Extract the [X, Y] coordinate from the center of the cell holding the provided text.  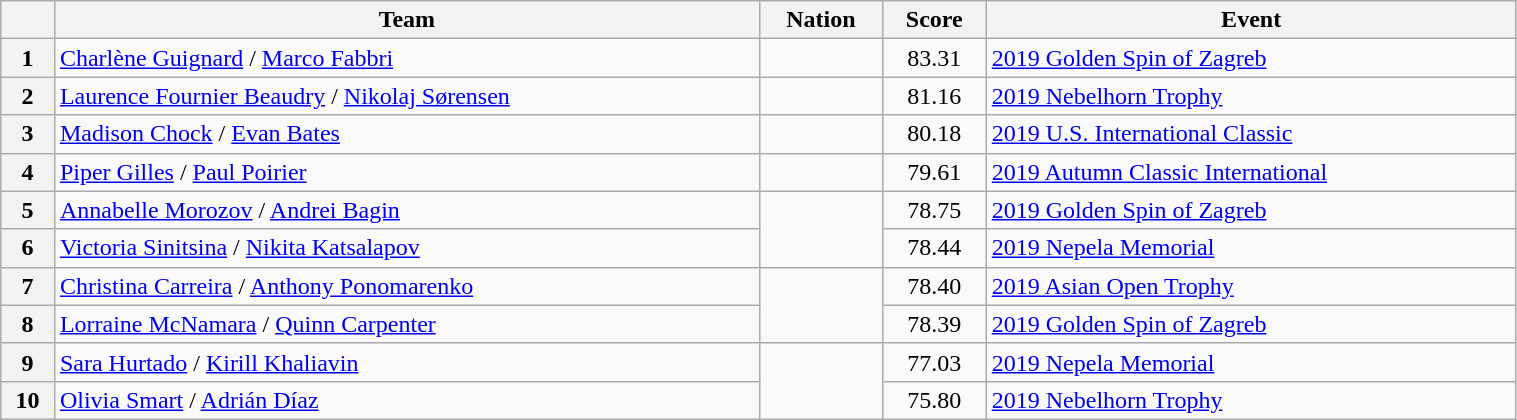
Nation [820, 20]
Sara Hurtado / Kirill Khaliavin [406, 362]
Score [934, 20]
Event [1251, 20]
3 [28, 134]
5 [28, 210]
Charlène Guignard / Marco Fabbri [406, 58]
80.18 [934, 134]
2019 U.S. International Classic [1251, 134]
2 [28, 96]
8 [28, 324]
7 [28, 286]
Piper Gilles / Paul Poirier [406, 172]
2019 Asian Open Trophy [1251, 286]
Olivia Smart / Adrián Díaz [406, 400]
10 [28, 400]
Team [406, 20]
Annabelle Morozov / Andrei Bagin [406, 210]
77.03 [934, 362]
2019 Autumn Classic International [1251, 172]
75.80 [934, 400]
4 [28, 172]
Victoria Sinitsina / Nikita Katsalapov [406, 248]
1 [28, 58]
Lorraine McNamara / Quinn Carpenter [406, 324]
83.31 [934, 58]
78.75 [934, 210]
9 [28, 362]
78.39 [934, 324]
Madison Chock / Evan Bates [406, 134]
81.16 [934, 96]
78.44 [934, 248]
78.40 [934, 286]
79.61 [934, 172]
Laurence Fournier Beaudry / Nikolaj Sørensen [406, 96]
Christina Carreira / Anthony Ponomarenko [406, 286]
6 [28, 248]
